Detect which cell encompasses the target text, then output its [x, y] center coordinate. 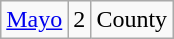
2 [80, 20]
Mayo [34, 20]
County [132, 20]
